Provide the (X, Y) coordinate of the cell's center where the given text is located.  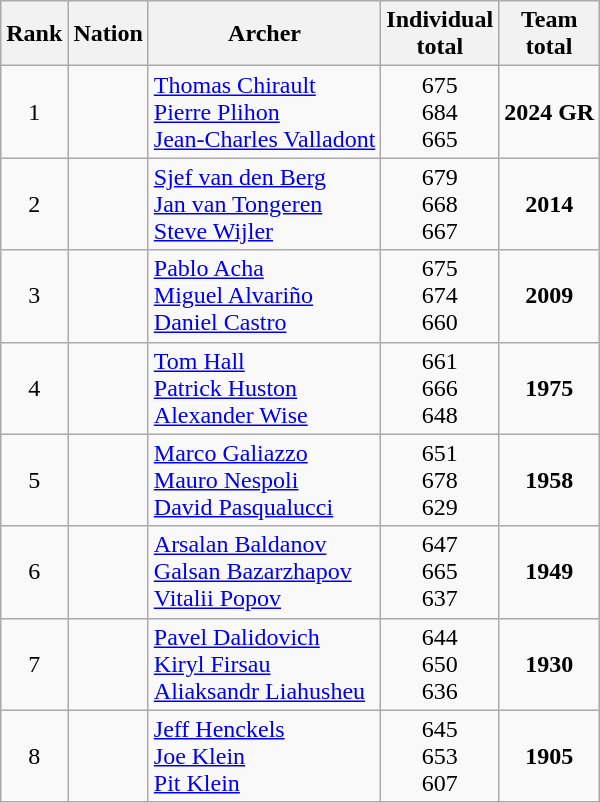
Pablo AchaMiguel AlvariñoDaniel Castro (264, 296)
Arsalan BaldanovGalsan BazarzhapovVitalii Popov (264, 572)
1975 (550, 388)
675684665 (440, 112)
3 (34, 296)
5 (34, 480)
4 (34, 388)
Nation (108, 34)
675674660 (440, 296)
7 (34, 664)
679668667 (440, 204)
Thomas ChiraultPierre PlihonJean-Charles Valladont (264, 112)
647665637 (440, 572)
644650636 (440, 664)
661666648 (440, 388)
1930 (550, 664)
Marco GaliazzoMauro NespoliDavid Pasqualucci (264, 480)
Archer (264, 34)
Individualtotal (440, 34)
Jeff HenckelsJoe KleinPit Klein (264, 756)
2024 GR (550, 112)
645653607 (440, 756)
Rank (34, 34)
1 (34, 112)
1905 (550, 756)
8 (34, 756)
2009 (550, 296)
6 (34, 572)
1949 (550, 572)
Pavel DalidovichKiryl FirsauAliaksandr Liahusheu (264, 664)
2014 (550, 204)
651678629 (440, 480)
Teamtotal (550, 34)
1958 (550, 480)
2 (34, 204)
Sjef van den BergJan van TongerenSteve Wijler (264, 204)
Tom HallPatrick HustonAlexander Wise (264, 388)
